Extract the (x, y) coordinate from the center of the cell holding the provided text.  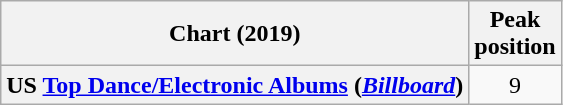
Peakposition (515, 34)
9 (515, 85)
US Top Dance/Electronic Albums (Billboard) (235, 85)
Chart (2019) (235, 34)
